Provide the (x, y) coordinate of the cell's center where the given text is located.  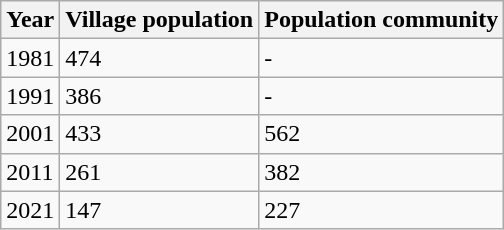
Year (30, 20)
1991 (30, 96)
261 (160, 172)
Population community (382, 20)
433 (160, 134)
147 (160, 210)
227 (382, 210)
382 (382, 172)
1981 (30, 58)
2001 (30, 134)
474 (160, 58)
562 (382, 134)
2021 (30, 210)
2011 (30, 172)
Village population (160, 20)
386 (160, 96)
